Provide the (x, y) coordinate of the cell's center where the given text is located.  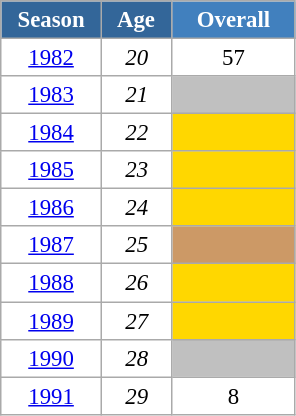
1991 (52, 396)
26 (136, 283)
1982 (52, 58)
24 (136, 208)
Overall (234, 20)
1987 (52, 245)
21 (136, 95)
1984 (52, 133)
28 (136, 358)
20 (136, 58)
Age (136, 20)
1983 (52, 95)
29 (136, 396)
1985 (52, 170)
57 (234, 58)
Season (52, 20)
23 (136, 170)
22 (136, 133)
1986 (52, 208)
1989 (52, 321)
1988 (52, 283)
27 (136, 321)
8 (234, 396)
25 (136, 245)
1990 (52, 358)
